Return the [x, y] coordinate for the center point of the cell that contains the specified text.  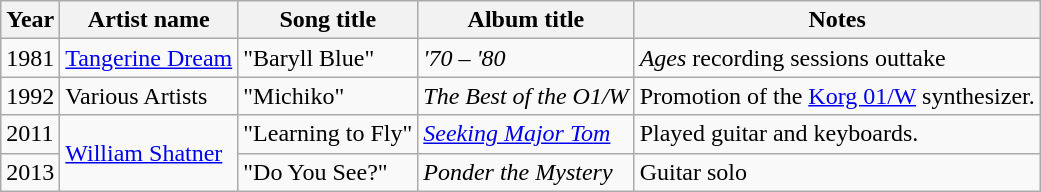
Artist name [149, 20]
"Baryll Blue" [328, 58]
"Michiko" [328, 96]
William Shatner [149, 153]
Ages recording sessions outtake [837, 58]
"Do You See?" [328, 172]
Album title [526, 20]
"Learning to Fly" [328, 134]
2013 [30, 172]
Ponder the Mystery [526, 172]
'70 – '80 [526, 58]
The Best of the O1/W [526, 96]
Song title [328, 20]
1981 [30, 58]
Seeking Major Tom [526, 134]
Year [30, 20]
Promotion of the Korg 01/W synthesizer. [837, 96]
Guitar solo [837, 172]
1992 [30, 96]
Notes [837, 20]
Tangerine Dream [149, 58]
2011 [30, 134]
Played guitar and keyboards. [837, 134]
Various Artists [149, 96]
